Return (X, Y) of the center of cell containing provided text 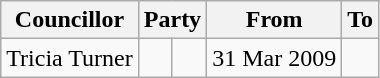
From (274, 20)
Party (172, 20)
31 Mar 2009 (274, 58)
Councillor (70, 20)
To (360, 20)
Tricia Turner (70, 58)
